Output the (X, Y) coordinate of the center of the cell containing the given text.  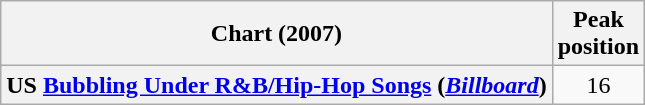
Peakposition (598, 34)
16 (598, 85)
US Bubbling Under R&B/Hip-Hop Songs (Billboard) (276, 85)
Chart (2007) (276, 34)
